Detect which cell encompasses the target text, then output its [X, Y] center coordinate. 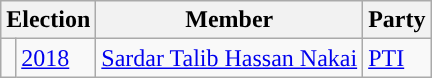
PTI [397, 58]
Election [48, 20]
Sardar Talib Hassan Nakai [230, 58]
2018 [56, 58]
Party [397, 20]
Member [230, 20]
